Extract the (X, Y) coordinate from the center of the cell holding the provided text.  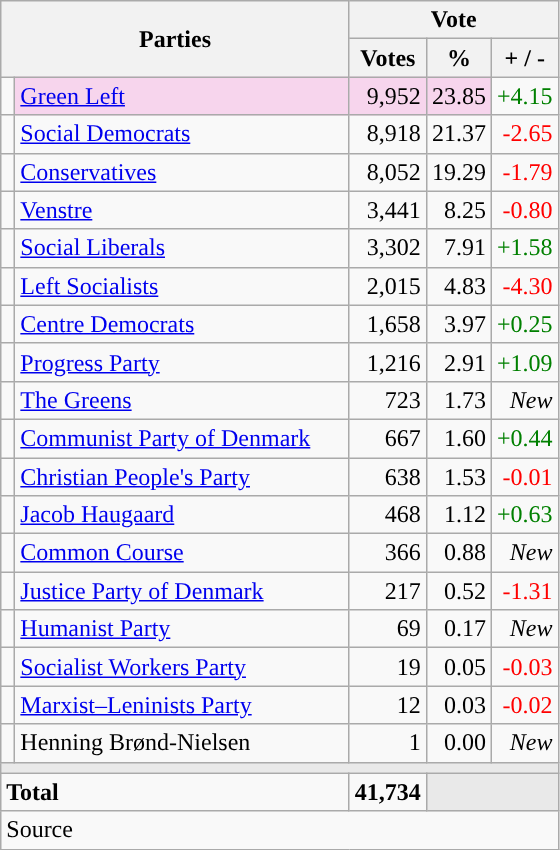
Total (176, 792)
+0.44 (524, 438)
19.29 (458, 172)
Venstre (182, 210)
2,015 (388, 286)
+ / - (524, 58)
366 (388, 553)
9,952 (388, 96)
1.60 (458, 438)
+0.25 (524, 324)
-2.65 (524, 134)
-0.02 (524, 705)
7.91 (458, 248)
Vote (454, 20)
1,216 (388, 362)
1,658 (388, 324)
Christian People's Party (182, 477)
Jacob Haugaard (182, 515)
1.73 (458, 400)
1 (388, 743)
+1.09 (524, 362)
638 (388, 477)
19 (388, 667)
Socialist Workers Party (182, 667)
-0.01 (524, 477)
+0.63 (524, 515)
Progress Party (182, 362)
Henning Brønd-Nielsen (182, 743)
8.25 (458, 210)
Social Democrats (182, 134)
Centre Democrats (182, 324)
217 (388, 591)
69 (388, 629)
The Greens (182, 400)
3.97 (458, 324)
-0.03 (524, 667)
Votes (388, 58)
0.52 (458, 591)
+4.15 (524, 96)
% (458, 58)
Green Left (182, 96)
1.12 (458, 515)
0.05 (458, 667)
41,734 (388, 792)
Common Course (182, 553)
21.37 (458, 134)
0.17 (458, 629)
+1.58 (524, 248)
0.88 (458, 553)
8,918 (388, 134)
2.91 (458, 362)
Marxist–Leninists Party (182, 705)
-1.79 (524, 172)
Communist Party of Denmark (182, 438)
Parties (176, 39)
Source (280, 830)
Left Socialists (182, 286)
-4.30 (524, 286)
-0.80 (524, 210)
12 (388, 705)
23.85 (458, 96)
Justice Party of Denmark (182, 591)
4.83 (458, 286)
468 (388, 515)
0.03 (458, 705)
723 (388, 400)
Conservatives (182, 172)
3,302 (388, 248)
667 (388, 438)
-1.31 (524, 591)
Social Liberals (182, 248)
Humanist Party (182, 629)
8,052 (388, 172)
3,441 (388, 210)
1.53 (458, 477)
0.00 (458, 743)
